Pinpoint the cell where the given text exists, returning its [X, Y] midpoint coordinate. 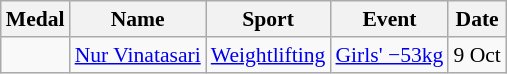
Sport [268, 19]
Weightlifting [268, 55]
Event [389, 19]
Medal [36, 19]
Name [138, 19]
Girls' −53kg [389, 55]
Nur Vinatasari [138, 55]
9 Oct [476, 55]
Date [476, 19]
